Identify which cell holds the provided text, then report its (X, Y) central coordinate. 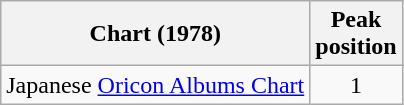
Peakposition (356, 34)
1 (356, 85)
Chart (1978) (156, 34)
Japanese Oricon Albums Chart (156, 85)
